Scan for the cell matching the given text and deliver its [x, y] coordinate at center. 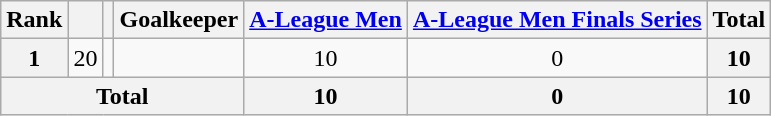
A-League Men Finals Series [557, 20]
1 [34, 58]
A-League Men [326, 20]
Goalkeeper [179, 20]
Rank [34, 20]
20 [86, 58]
